Determine the [x, y] coordinate at the center of the cell enclosing the given text.  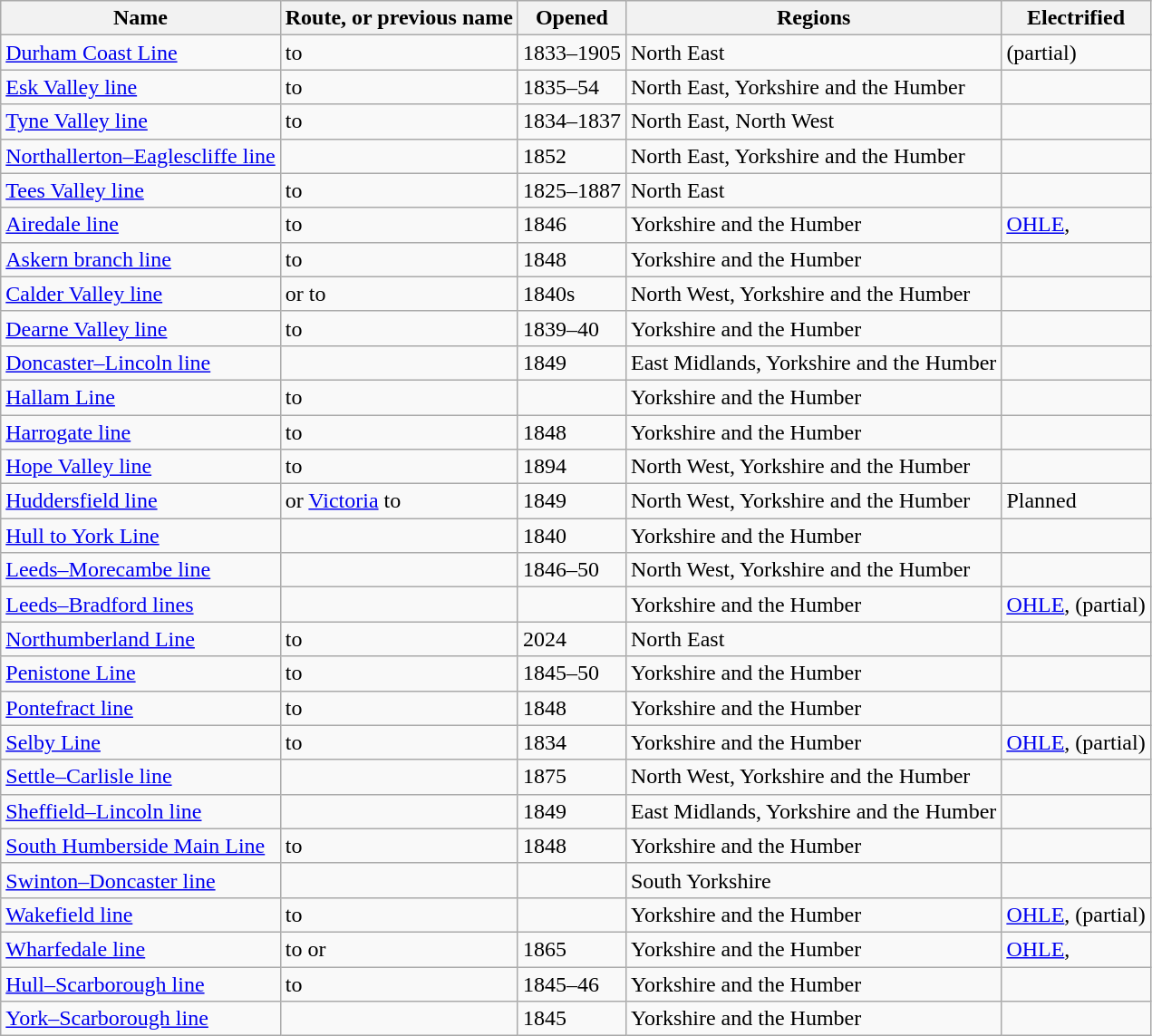
Electrified [1076, 18]
South Humberside Main Line [141, 846]
Hull–Scarborough line [141, 983]
Sheffield–Lincoln line [141, 811]
Doncaster–Lincoln line [141, 363]
South Yorkshire [813, 880]
to or [399, 949]
or to [399, 294]
Leeds–Morecambe line [141, 570]
Tyne Valley line [141, 121]
1840s [571, 294]
Askern branch line [141, 259]
Northallerton–Eaglescliffe line [141, 156]
Wakefield line [141, 915]
1840 [571, 536]
1845–46 [571, 983]
Durham Coast Line [141, 53]
1865 [571, 949]
1852 [571, 156]
Settle–Carlisle line [141, 777]
1833–1905 [571, 53]
1875 [571, 777]
Dearne Valley line [141, 328]
1834 [571, 742]
Hallam Line [141, 397]
North East, North West [813, 121]
1846 [571, 225]
Huddersfield line [141, 501]
1845–50 [571, 673]
2024 [571, 639]
1846–50 [571, 570]
Regions [813, 18]
Leeds–Bradford lines [141, 605]
Name [141, 18]
1835–54 [571, 87]
Wharfedale line [141, 949]
Route, or previous name [399, 18]
1894 [571, 467]
Harrogate line [141, 432]
Selby Line [141, 742]
1845 [571, 1019]
Planned [1076, 501]
Hope Valley line [141, 467]
(partial) [1076, 53]
Esk Valley line [141, 87]
Hull to York Line [141, 536]
Swinton–Doncaster line [141, 880]
1834–1837 [571, 121]
Northumberland Line [141, 639]
Calder Valley line [141, 294]
Penistone Line [141, 673]
York–Scarborough line [141, 1019]
or Victoria to [399, 501]
Tees Valley line [141, 190]
1825–1887 [571, 190]
1839–40 [571, 328]
Opened [571, 18]
Pontefract line [141, 708]
Airedale line [141, 225]
